Search for the cell housing the specified text and yield its [x, y] center coordinate. 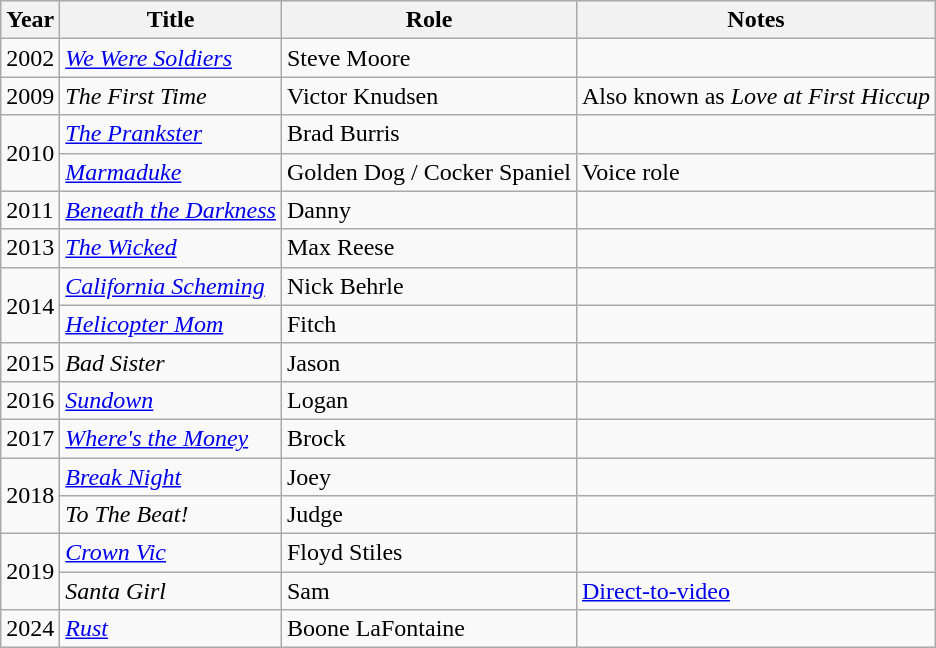
2017 [30, 438]
Break Night [171, 477]
2013 [30, 248]
Nick Behrle [428, 286]
2016 [30, 400]
The Prankster [171, 134]
We Were Soldiers [171, 58]
2014 [30, 305]
Notes [756, 20]
Also known as Love at First Hiccup [756, 96]
Judge [428, 515]
The First Time [171, 96]
Rust [171, 629]
The Wicked [171, 248]
Helicopter Mom [171, 324]
Year [30, 20]
Logan [428, 400]
2011 [30, 210]
Boone LaFontaine [428, 629]
Golden Dog / Cocker Spaniel [428, 172]
Santa Girl [171, 591]
Crown Vic [171, 553]
2010 [30, 153]
Sundown [171, 400]
Floyd Stiles [428, 553]
2024 [30, 629]
2009 [30, 96]
Fitch [428, 324]
Jason [428, 362]
Bad Sister [171, 362]
California Scheming [171, 286]
Danny [428, 210]
Marmaduke [171, 172]
2018 [30, 496]
2015 [30, 362]
Brock [428, 438]
Sam [428, 591]
Direct-to-video [756, 591]
Victor Knudsen [428, 96]
Joey [428, 477]
Title [171, 20]
Voice role [756, 172]
To The Beat! [171, 515]
Where's the Money [171, 438]
Max Reese [428, 248]
2019 [30, 572]
Brad Burris [428, 134]
Role [428, 20]
2002 [30, 58]
Steve Moore [428, 58]
Beneath the Darkness [171, 210]
